Scan for the cell matching the given text and deliver its (X, Y) coordinate at center. 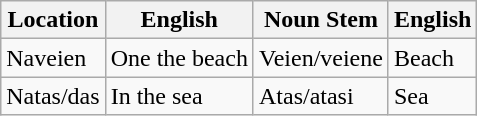
Natas/das (53, 96)
In the sea (179, 96)
One the beach (179, 58)
Sea (432, 96)
Beach (432, 58)
Naveien (53, 58)
Veien/veiene (320, 58)
Noun Stem (320, 20)
Atas/atasi (320, 96)
Location (53, 20)
